Extract the [X, Y] coordinate from the center of the cell holding the provided text.  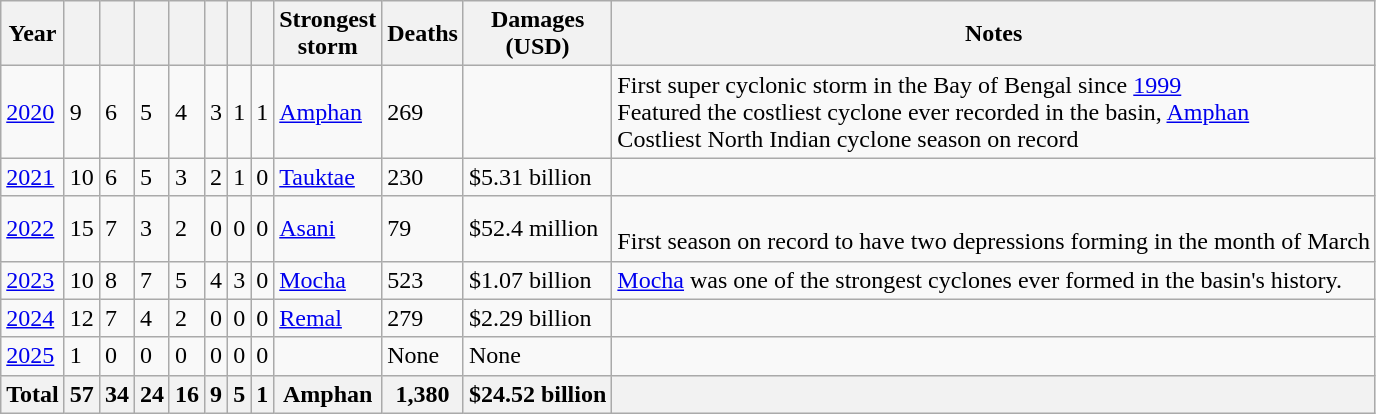
2024 [33, 318]
269 [423, 112]
Mocha [328, 280]
Deaths [423, 34]
279 [423, 318]
$24.52 billion [537, 394]
$1.07 billion [537, 280]
Asani [328, 228]
Remal [328, 318]
2021 [33, 177]
$52.4 million [537, 228]
Year [33, 34]
12 [82, 318]
1,380 [423, 394]
Notes [994, 34]
Strongeststorm [328, 34]
8 [116, 280]
57 [82, 394]
79 [423, 228]
2025 [33, 356]
$5.31 billion [537, 177]
2020 [33, 112]
Tauktae [328, 177]
230 [423, 177]
15 [82, 228]
Total [33, 394]
$2.29 billion [537, 318]
Mocha was one of the strongest cyclones ever formed in the basin's history. [994, 280]
2023 [33, 280]
34 [116, 394]
16 [186, 394]
2022 [33, 228]
First season on record to have two depressions forming in the month of March [994, 228]
24 [152, 394]
523 [423, 280]
Damages(USD) [537, 34]
